Return (x, y) of the center of cell containing provided text 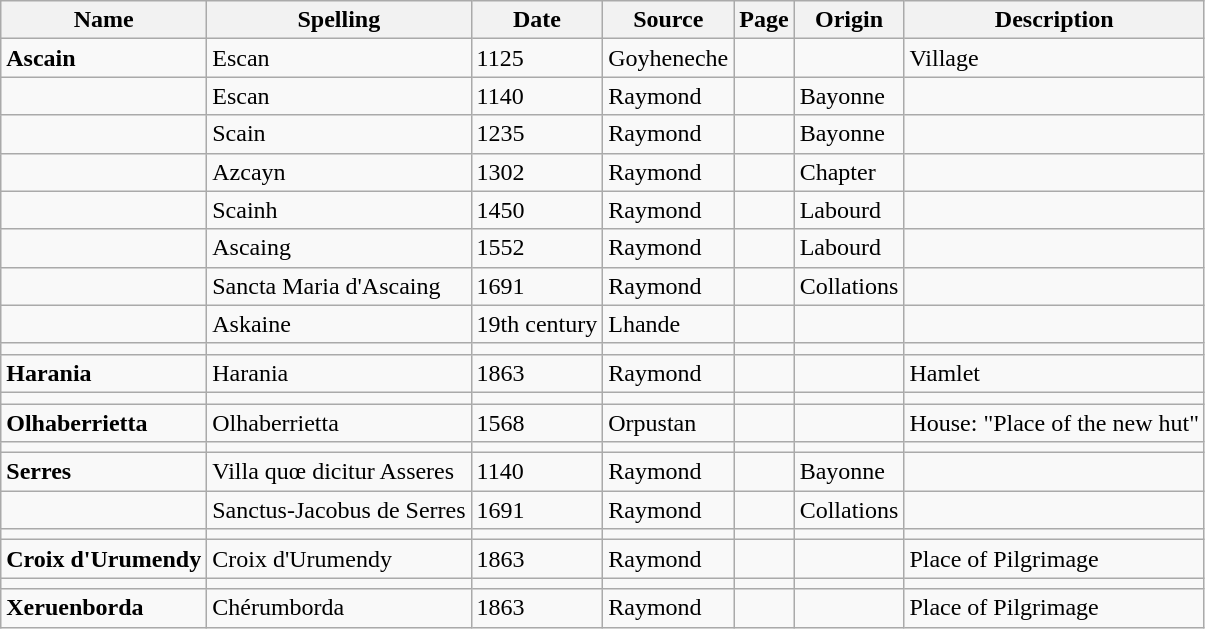
Ascain (104, 58)
1568 (537, 423)
Description (1054, 20)
Date (537, 20)
Hamlet (1054, 373)
Village (1054, 58)
Origin (849, 20)
1302 (537, 172)
Name (104, 20)
1552 (537, 248)
Scainh (339, 210)
Goyheneche (668, 58)
1125 (537, 58)
Villa quœ dicitur Asseres (339, 472)
Lhande (668, 324)
19th century (537, 324)
Sanctus-Jacobus de Serres (339, 510)
Askaine (339, 324)
Chapter (849, 172)
Serres (104, 472)
Azcayn (339, 172)
1235 (537, 134)
Xeruenborda (104, 608)
Chérumborda (339, 608)
Scain (339, 134)
Ascaing (339, 248)
Spelling (339, 20)
Source (668, 20)
Sancta Maria d'Ascaing (339, 286)
House: "Place of the new hut" (1054, 423)
Page (764, 20)
1450 (537, 210)
Orpustan (668, 423)
